Provide the [x, y] coordinate of the cell's center where the given text is located.  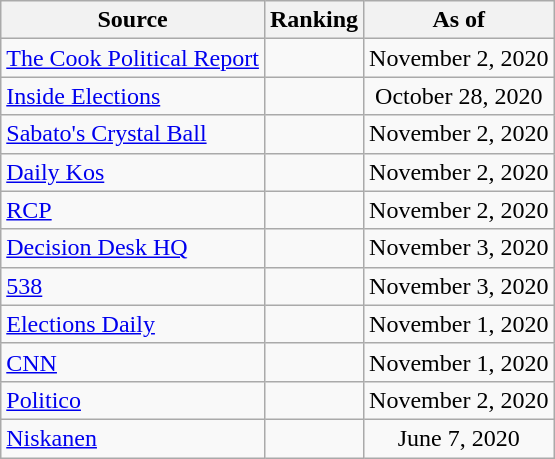
Ranking [314, 20]
Decision Desk HQ [133, 248]
RCP [133, 210]
Niskanen [133, 438]
Daily Kos [133, 172]
CNN [133, 362]
Source [133, 20]
October 28, 2020 [459, 96]
The Cook Political Report [133, 58]
As of [459, 20]
Politico [133, 400]
June 7, 2020 [459, 438]
538 [133, 286]
Elections Daily [133, 324]
Inside Elections [133, 96]
Sabato's Crystal Ball [133, 134]
